Detect which cell encompasses the target text, then output its [x, y] center coordinate. 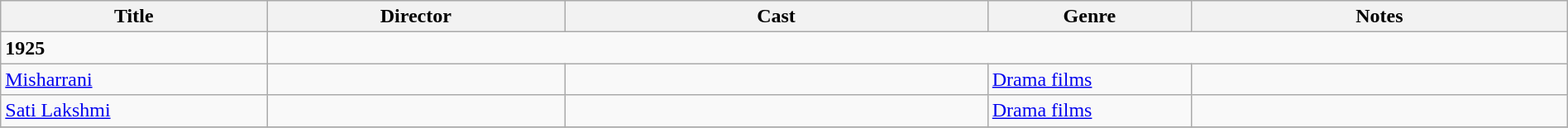
Sati Lakshmi [134, 111]
1925 [134, 48]
Misharrani [134, 79]
Title [134, 17]
Director [416, 17]
Cast [777, 17]
Notes [1379, 17]
Genre [1089, 17]
